Extract the (X, Y) coordinate from the center of the cell holding the provided text.  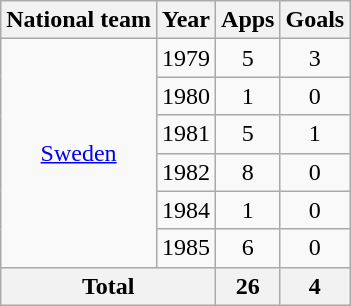
Year (186, 20)
1980 (186, 96)
1985 (186, 248)
Goals (315, 20)
6 (248, 248)
1979 (186, 58)
4 (315, 286)
1981 (186, 134)
1982 (186, 172)
Apps (248, 20)
3 (315, 58)
26 (248, 286)
8 (248, 172)
National team (79, 20)
1984 (186, 210)
Total (108, 286)
Sweden (79, 153)
